Search for the cell housing the specified text and yield its [X, Y] center coordinate. 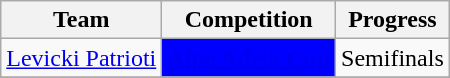
Semifinals [393, 58]
Alpe Adria Cup [249, 58]
Competition [249, 20]
Team [82, 20]
Progress [393, 20]
Levicki Patrioti [82, 58]
